Locate the cell with the specified text and output its [x, y] center coordinate. 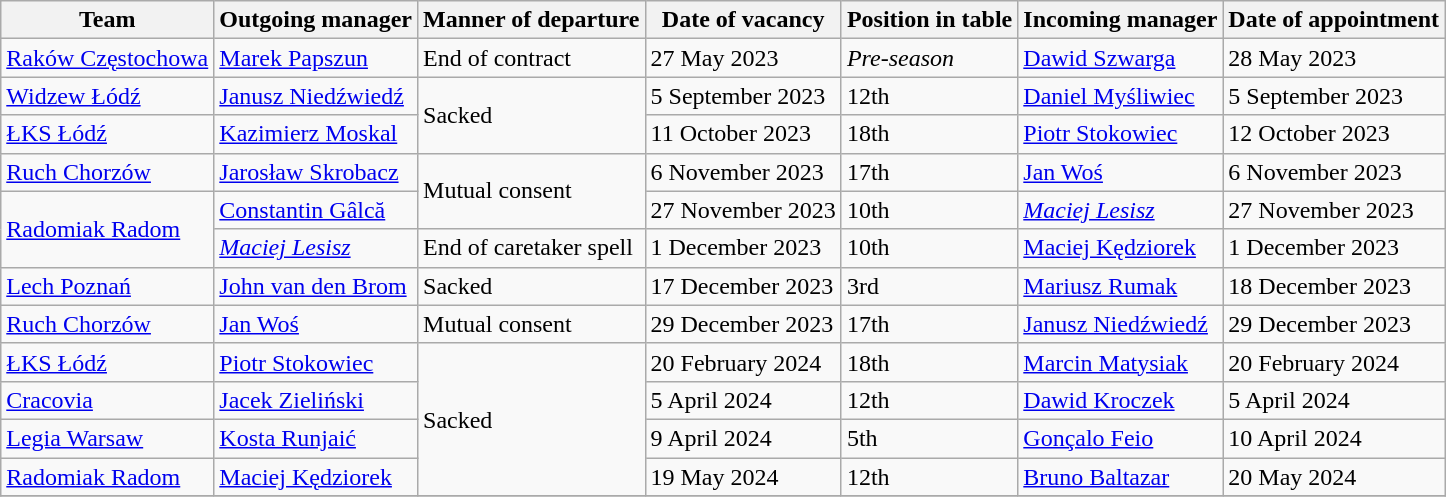
Legia Warsaw [108, 438]
28 May 2023 [1334, 58]
Date of vacancy [743, 20]
Jarosław Skrobacz [316, 172]
Bruno Baltazar [1120, 477]
17 December 2023 [743, 286]
Kazimierz Moskal [316, 134]
Lech Poznań [108, 286]
10 April 2024 [1334, 438]
Incoming manager [1120, 20]
Raków Częstochowa [108, 58]
5th [929, 438]
19 May 2024 [743, 477]
Manner of departure [532, 20]
Date of appointment [1334, 20]
12 October 2023 [1334, 134]
Marcin Matysiak [1120, 362]
End of contract [532, 58]
Pre-season [929, 58]
27 May 2023 [743, 58]
Dawid Szwarga [1120, 58]
Team [108, 20]
Daniel Myśliwiec [1120, 96]
Mariusz Rumak [1120, 286]
3rd [929, 286]
20 May 2024 [1334, 477]
11 October 2023 [743, 134]
Position in table [929, 20]
18 December 2023 [1334, 286]
Cracovia [108, 400]
Constantin Gâlcă [316, 210]
Dawid Kroczek [1120, 400]
9 April 2024 [743, 438]
Outgoing manager [316, 20]
Marek Papszun [316, 58]
Widzew Łódź [108, 96]
John van den Brom [316, 286]
Gonçalo Feio [1120, 438]
End of caretaker spell [532, 248]
Jacek Zieliński [316, 400]
Kosta Runjaić [316, 438]
